Pinpoint the cell where the given text exists, returning its [x, y] midpoint coordinate. 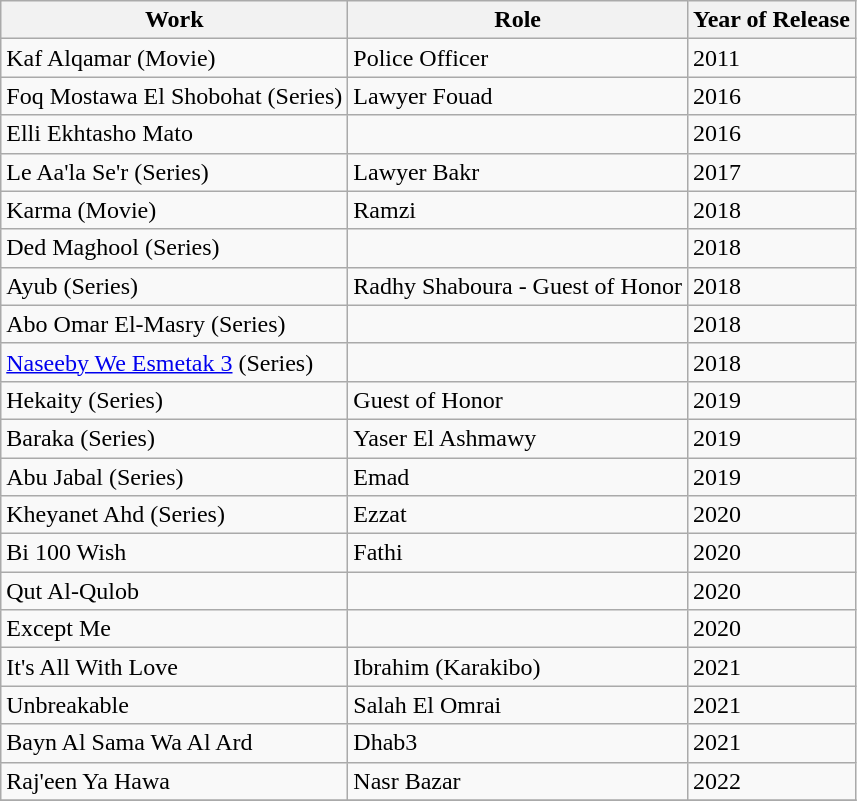
Abo Omar El-Masry (Series) [174, 324]
Radhy Shaboura - Guest of Honor [518, 286]
Lawyer Fouad [518, 96]
Elli Ekhtasho Mato [174, 134]
Fathi [518, 553]
Raj'een Ya Hawa [174, 781]
Ibrahim (Karakibo) [518, 667]
Kaf Alqamar (Movie) [174, 58]
Abu Jabal (Series) [174, 477]
Yaser El Ashmawy [518, 438]
Emad [518, 477]
Salah El Omrai [518, 705]
Ezzat [518, 515]
Nasr Bazar [518, 781]
Bi 100 Wish [174, 553]
Role [518, 20]
Ded Maghool (Series) [174, 248]
Except Me [174, 629]
It's All With Love [174, 667]
Le Aa'la Se'r (Series) [174, 172]
Unbreakable [174, 705]
Dhab3 [518, 743]
Year of Release [771, 20]
Ramzi [518, 210]
Karma (Movie) [174, 210]
Baraka (Series) [174, 438]
2011 [771, 58]
2017 [771, 172]
Hekaity (Series) [174, 400]
Foq Mostawa El Shobohat (Series) [174, 96]
Naseeby We Esmetak 3 (Series) [174, 362]
Kheyanet Ahd (Series) [174, 515]
Ayub (Series) [174, 286]
Qut Al-Qulob [174, 591]
Guest of Honor [518, 400]
Police Officer [518, 58]
Bayn Al Sama Wa Al Ard [174, 743]
Work [174, 20]
Lawyer Bakr [518, 172]
2022 [771, 781]
